Pinpoint the cell where the given text exists, returning its [X, Y] midpoint coordinate. 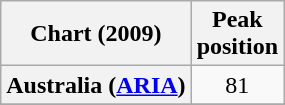
Chart (2009) [96, 34]
81 [237, 85]
Peakposition [237, 34]
Australia (ARIA) [96, 85]
